Determine the [X, Y] coordinate at the center of the cell enclosing the given text.  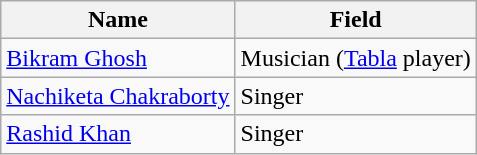
Name [118, 20]
Bikram Ghosh [118, 58]
Rashid Khan [118, 134]
Musician (Tabla player) [356, 58]
Field [356, 20]
Nachiketa Chakraborty [118, 96]
